For the text-containing cell, return its midpoint in (X, Y) coordinate format. 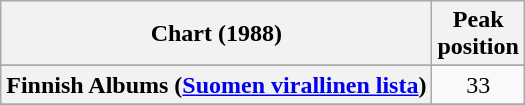
33 (478, 85)
Finnish Albums (Suomen virallinen lista) (216, 85)
Peakposition (478, 34)
Chart (1988) (216, 34)
